Determine the [x, y] coordinate at the center of the cell enclosing the given text.  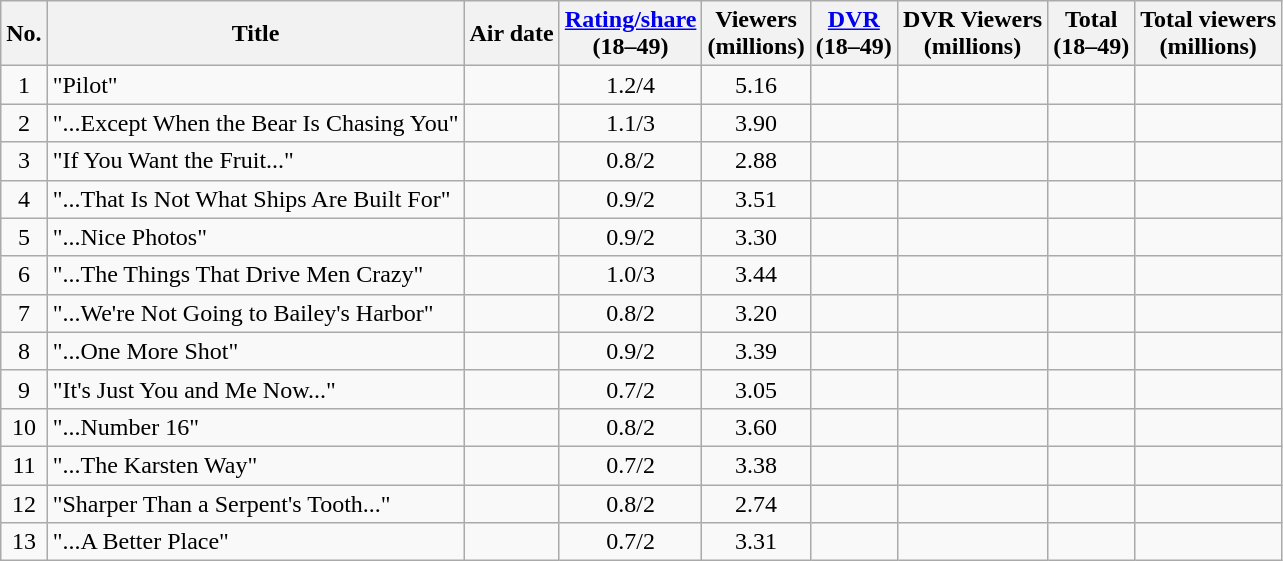
"It's Just You and Me Now..." [256, 389]
"...The Karsten Way" [256, 465]
No. [24, 34]
2.88 [756, 161]
9 [24, 389]
1.1/3 [630, 123]
DVR(18–49) [854, 34]
3.31 [756, 542]
1.2/4 [630, 85]
Title [256, 34]
3.20 [756, 313]
1.0/3 [630, 275]
"...Number 16" [256, 427]
3.51 [756, 199]
3.05 [756, 389]
3.38 [756, 465]
"Pilot" [256, 85]
Total(18–49) [1092, 34]
6 [24, 275]
"...A Better Place" [256, 542]
"...Nice Photos" [256, 237]
12 [24, 503]
2 [24, 123]
3.44 [756, 275]
2.74 [756, 503]
"...One More Shot" [256, 351]
3.39 [756, 351]
3.30 [756, 237]
"...We're Not Going to Bailey's Harbor" [256, 313]
Rating/share(18–49) [630, 34]
"...Except When the Bear Is Chasing You" [256, 123]
Total viewers(millions) [1208, 34]
"If You Want the Fruit..." [256, 161]
DVR Viewers(millions) [972, 34]
5.16 [756, 85]
"...The Things That Drive Men Crazy" [256, 275]
13 [24, 542]
"Sharper Than a Serpent's Tooth..." [256, 503]
8 [24, 351]
10 [24, 427]
Viewers(millions) [756, 34]
3.60 [756, 427]
"...That Is Not What Ships Are Built For" [256, 199]
3 [24, 161]
4 [24, 199]
11 [24, 465]
1 [24, 85]
5 [24, 237]
3.90 [756, 123]
Air date [512, 34]
7 [24, 313]
